Scan for the cell matching the given text and deliver its [X, Y] coordinate at center. 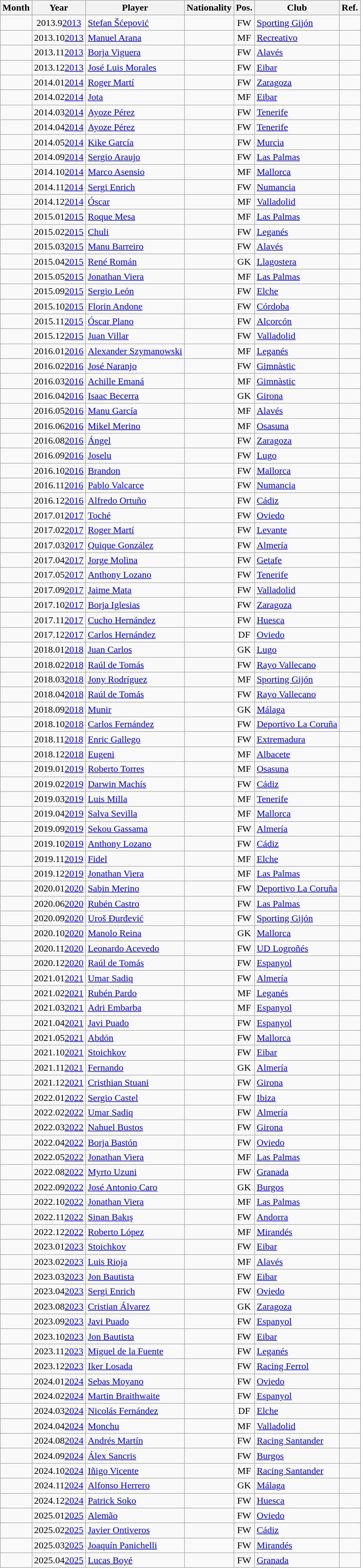
2016.062016 [59, 426]
Borja Iglesias [135, 605]
Stefan Šćepović [135, 23]
Ref. [350, 8]
Abdón [135, 1038]
Achille Emaná [135, 381]
2025.032025 [59, 1545]
Recreativo [297, 38]
2021.012021 [59, 978]
Darwin Machís [135, 784]
Joselu [135, 456]
Leonardo Acevedo [135, 948]
2023.122023 [59, 1366]
2020.062020 [59, 903]
2015.052015 [59, 276]
Jony Rodríguez [135, 680]
Rubén Pardo [135, 993]
2022.042022 [59, 1142]
2014.032014 [59, 112]
2019.112019 [59, 859]
2019.012019 [59, 769]
Óscar Plano [135, 321]
2015.042015 [59, 262]
2024.012024 [59, 1381]
Óscar [135, 202]
Martin Braithwaite [135, 1396]
2016.042016 [59, 396]
2025.022025 [59, 1530]
2017.102017 [59, 605]
Ángel [135, 441]
Andorra [297, 1217]
Racing Ferrol [297, 1366]
Kike García [135, 142]
2023.012023 [59, 1247]
Jaime Mata [135, 590]
Sabin Merino [135, 888]
2013.122013 [59, 67]
Toché [135, 515]
2025.042025 [59, 1560]
2024.122024 [59, 1501]
2022.052022 [59, 1157]
Sinan Bakış [135, 1217]
Alexander Szymanowski [135, 351]
Córdoba [297, 306]
2014.052014 [59, 142]
Sergio Castel [135, 1097]
Player [135, 8]
Mikel Merino [135, 426]
Alfredo Ortuño [135, 500]
Sergio Araujo [135, 157]
2018.042018 [59, 695]
Enric Gallego [135, 739]
Extremadura [297, 739]
Albacete [297, 754]
2017.032017 [59, 545]
2022.022022 [59, 1112]
2022.012022 [59, 1097]
2013.102013 [59, 38]
Levante [297, 530]
Cristian Álvarez [135, 1306]
2021.122021 [59, 1082]
Fidel [135, 859]
2019.122019 [59, 873]
2014.102014 [59, 172]
2013.112013 [59, 53]
Patrick Soko [135, 1501]
Nationality [209, 8]
2015.102015 [59, 306]
2018.102018 [59, 724]
Luis Milla [135, 799]
2017.122017 [59, 635]
2024.092024 [59, 1456]
2015.122015 [59, 336]
2016.082016 [59, 441]
2018.122018 [59, 754]
2023.102023 [59, 1336]
2018.032018 [59, 680]
Chuli [135, 232]
2015.112015 [59, 321]
2019.032019 [59, 799]
Uroš Đurđević [135, 919]
2015.012015 [59, 217]
Roberto López [135, 1232]
2021.032021 [59, 1008]
2016.122016 [59, 500]
Javier Ontiveros [135, 1530]
Florin Andone [135, 306]
2014.122014 [59, 202]
2023.082023 [59, 1306]
2014.112014 [59, 187]
Myrto Uzuni [135, 1172]
Getafe [297, 560]
Borja Viguera [135, 53]
Roberto Torres [135, 769]
2024.112024 [59, 1486]
Ibiza [297, 1097]
Alcorcón [297, 321]
Juan Carlos [135, 649]
2023.032023 [59, 1277]
2020.122020 [59, 963]
Jorge Molina [135, 560]
René Román [135, 262]
Fernando [135, 1068]
2016.032016 [59, 381]
Andrés Martín [135, 1441]
2018.022018 [59, 665]
Month [16, 8]
Iñigo Vicente [135, 1471]
2014.042014 [59, 127]
2018.092018 [59, 709]
Jota [135, 97]
Lucas Boyé [135, 1560]
2021.042021 [59, 1023]
Quique González [135, 545]
2022.102022 [59, 1202]
2024.022024 [59, 1396]
2023.022023 [59, 1262]
José Antonio Caro [135, 1187]
2013.92013 [59, 23]
Cucho Hernández [135, 620]
Manolo Reina [135, 933]
José Luis Morales [135, 67]
2021.022021 [59, 993]
2014.092014 [59, 157]
Salva Sevilla [135, 814]
Eugeni [135, 754]
Isaac Becerra [135, 396]
2019.102019 [59, 844]
2015.032015 [59, 247]
2016.012016 [59, 351]
Cristhian Stuani [135, 1082]
2015.092015 [59, 291]
Álex Sancris [135, 1456]
2022.092022 [59, 1187]
Alfonso Herrero [135, 1486]
Carlos Fernández [135, 724]
Miguel de la Fuente [135, 1351]
Joaquín Panichelli [135, 1545]
Carlos Hernández [135, 635]
Sergio León [135, 291]
2018.012018 [59, 649]
2019.042019 [59, 814]
2022.082022 [59, 1172]
UD Logroñés [297, 948]
2025.012025 [59, 1515]
2021.052021 [59, 1038]
2023.042023 [59, 1292]
2023.092023 [59, 1321]
Pos. [244, 8]
Marco Asensio [135, 172]
2016.092016 [59, 456]
2017.012017 [59, 515]
2020.092020 [59, 919]
Monchu [135, 1426]
2016.052016 [59, 411]
Manuel Arana [135, 38]
2021.102021 [59, 1053]
Nicolás Fernández [135, 1411]
José Naranjo [135, 366]
2022.122022 [59, 1232]
2021.112021 [59, 1068]
2019.022019 [59, 784]
Adri Embarba [135, 1008]
2018.112018 [59, 739]
2020.102020 [59, 933]
2016.022016 [59, 366]
Alemão [135, 1515]
Pablo Valcarce [135, 486]
2024.082024 [59, 1441]
2015.022015 [59, 232]
2022.112022 [59, 1217]
2024.032024 [59, 1411]
Luis Rioja [135, 1262]
Llagostera [297, 262]
2016.102016 [59, 471]
2016.112016 [59, 486]
Roque Mesa [135, 217]
Sekou Gassama [135, 829]
Manu García [135, 411]
Sebas Moyano [135, 1381]
2014.022014 [59, 97]
2019.092019 [59, 829]
2024.042024 [59, 1426]
Munir [135, 709]
2022.032022 [59, 1127]
Borja Bastón [135, 1142]
Brandon [135, 471]
Murcia [297, 142]
Juan Villar [135, 336]
2017.022017 [59, 530]
Manu Barreiro [135, 247]
2017.052017 [59, 575]
Rubén Castro [135, 903]
Iker Losada [135, 1366]
2017.042017 [59, 560]
2023.112023 [59, 1351]
2014.012014 [59, 82]
2017.092017 [59, 590]
2017.112017 [59, 620]
2020.112020 [59, 948]
2020.012020 [59, 888]
Club [297, 8]
Nahuel Bustos [135, 1127]
2024.102024 [59, 1471]
Year [59, 8]
